From the cell containing the given text, extract its center point as (x, y) coordinate. 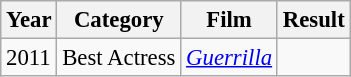
Year (29, 20)
2011 (29, 58)
Film (230, 20)
Category (119, 20)
Best Actress (119, 58)
Guerrilla (230, 58)
Result (314, 20)
